Identify which cell holds the provided text, then report its [x, y] central coordinate. 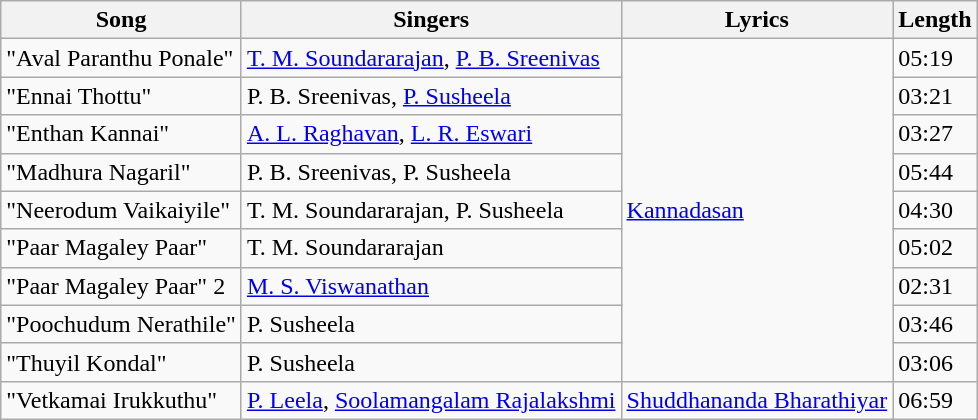
T. M. Soundararajan, P. B. Sreenivas [431, 58]
P. Leela, Soolamangalam Rajalakshmi [431, 400]
M. S. Viswanathan [431, 286]
"Thuyil Kondal" [122, 362]
"Paar Magaley Paar" [122, 248]
"Aval Paranthu Ponale" [122, 58]
03:46 [935, 324]
Length [935, 20]
"Paar Magaley Paar" 2 [122, 286]
A. L. Raghavan, L. R. Eswari [431, 134]
"Ennai Thottu" [122, 96]
"Neerodum Vaikaiyile" [122, 210]
03:21 [935, 96]
Shuddhananda Bharathiyar [757, 400]
T. M. Soundararajan, P. Susheela [431, 210]
"Madhura Nagaril" [122, 172]
Lyrics [757, 20]
03:06 [935, 362]
T. M. Soundararajan [431, 248]
05:19 [935, 58]
"Enthan Kannai" [122, 134]
04:30 [935, 210]
Kannadasan [757, 210]
05:02 [935, 248]
Song [122, 20]
03:27 [935, 134]
02:31 [935, 286]
06:59 [935, 400]
"Poochudum Nerathile" [122, 324]
"Vetkamai Irukkuthu" [122, 400]
05:44 [935, 172]
Singers [431, 20]
